Extract the (X, Y) coordinate from the center of the cell holding the provided text.  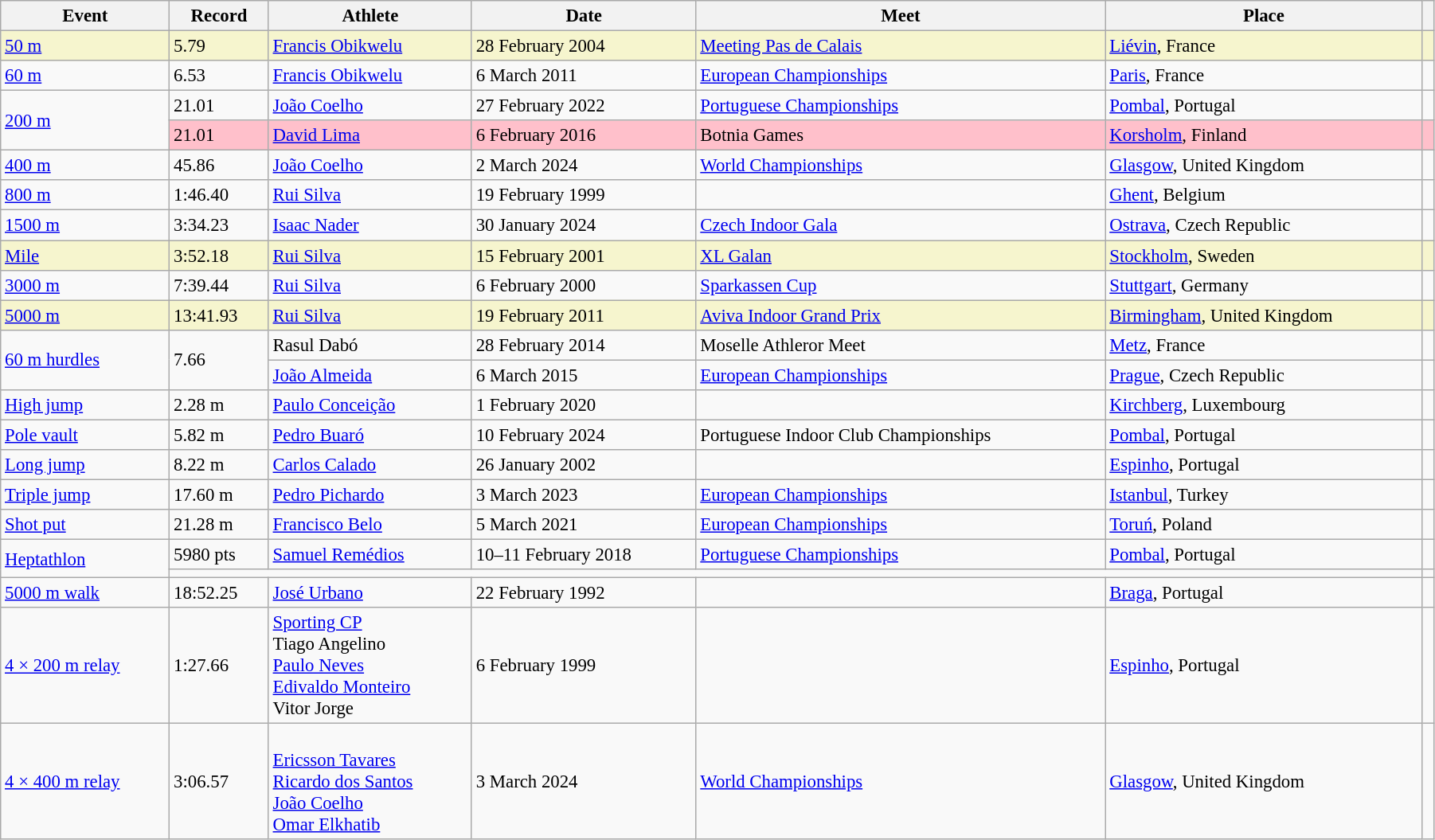
7:39.44 (219, 285)
Long jump (85, 465)
60 m (85, 76)
10–11 February 2018 (584, 555)
Rasul Dabó (370, 345)
28 February 2004 (584, 46)
XL Galan (901, 256)
Pedro Pichardo (370, 494)
4 × 400 m relay (85, 782)
3000 m (85, 285)
15 February 2001 (584, 256)
Prague, Czech Republic (1264, 375)
6 March 2011 (584, 76)
Date (584, 16)
David Lima (370, 135)
30 January 2024 (584, 225)
6 February 2000 (584, 285)
5000 m (85, 315)
Ghent, Belgium (1264, 195)
28 February 2014 (584, 345)
22 February 1992 (584, 593)
10 February 2024 (584, 435)
Ericsson TavaresRicardo dos SantosJoão CoelhoOmar Elkhatib (370, 782)
19 February 1999 (584, 195)
6 February 1999 (584, 666)
3 March 2024 (584, 782)
Meet (901, 16)
Moselle Athleror Meet (901, 345)
High jump (85, 405)
5.79 (219, 46)
1:46.40 (219, 195)
1500 m (85, 225)
José Urbano (370, 593)
13:41.93 (219, 315)
6 March 2015 (584, 375)
5 March 2021 (584, 525)
Liévin, France (1264, 46)
2 March 2024 (584, 166)
Athlete (370, 16)
6.53 (219, 76)
Shot put (85, 525)
200 m (85, 121)
Birmingham, United Kingdom (1264, 315)
27 February 2022 (584, 106)
Pedro Buaró (370, 435)
7.66 (219, 360)
Mile (85, 256)
Paulo Conceição (370, 405)
50 m (85, 46)
3:34.23 (219, 225)
Heptathlon (85, 559)
26 January 2002 (584, 465)
Triple jump (85, 494)
Sporting CPTiago AngelinoPaulo NevesEdivaldo MonteiroVitor Jorge (370, 666)
Event (85, 16)
Czech Indoor Gala (901, 225)
Carlos Calado (370, 465)
45.86 (219, 166)
Stockholm, Sweden (1264, 256)
5000 m walk (85, 593)
6 February 2016 (584, 135)
18:52.25 (219, 593)
5980 pts (219, 555)
Paris, France (1264, 76)
Francisco Belo (370, 525)
3 March 2023 (584, 494)
17.60 m (219, 494)
800 m (85, 195)
5.82 m (219, 435)
Pole vault (85, 435)
Metz, France (1264, 345)
Ostrava, Czech Republic (1264, 225)
2.28 m (219, 405)
João Almeida (370, 375)
3:06.57 (219, 782)
Botnia Games (901, 135)
Kirchberg, Luxembourg (1264, 405)
3:52.18 (219, 256)
60 m hurdles (85, 360)
1:27.66 (219, 666)
Toruń, Poland (1264, 525)
Samuel Remédios (370, 555)
Sparkassen Cup (901, 285)
Stuttgart, Germany (1264, 285)
1 February 2020 (584, 405)
Record (219, 16)
Portuguese Indoor Club Championships (901, 435)
Braga, Portugal (1264, 593)
Korsholm, Finland (1264, 135)
Place (1264, 16)
400 m (85, 166)
Isaac Nader (370, 225)
8.22 m (219, 465)
Aviva Indoor Grand Prix (901, 315)
4 × 200 m relay (85, 666)
Istanbul, Turkey (1264, 494)
19 February 2011 (584, 315)
Meeting Pas de Calais (901, 46)
21.28 m (219, 525)
